Extract the [X, Y] coordinate from the center of the cell holding the provided text.  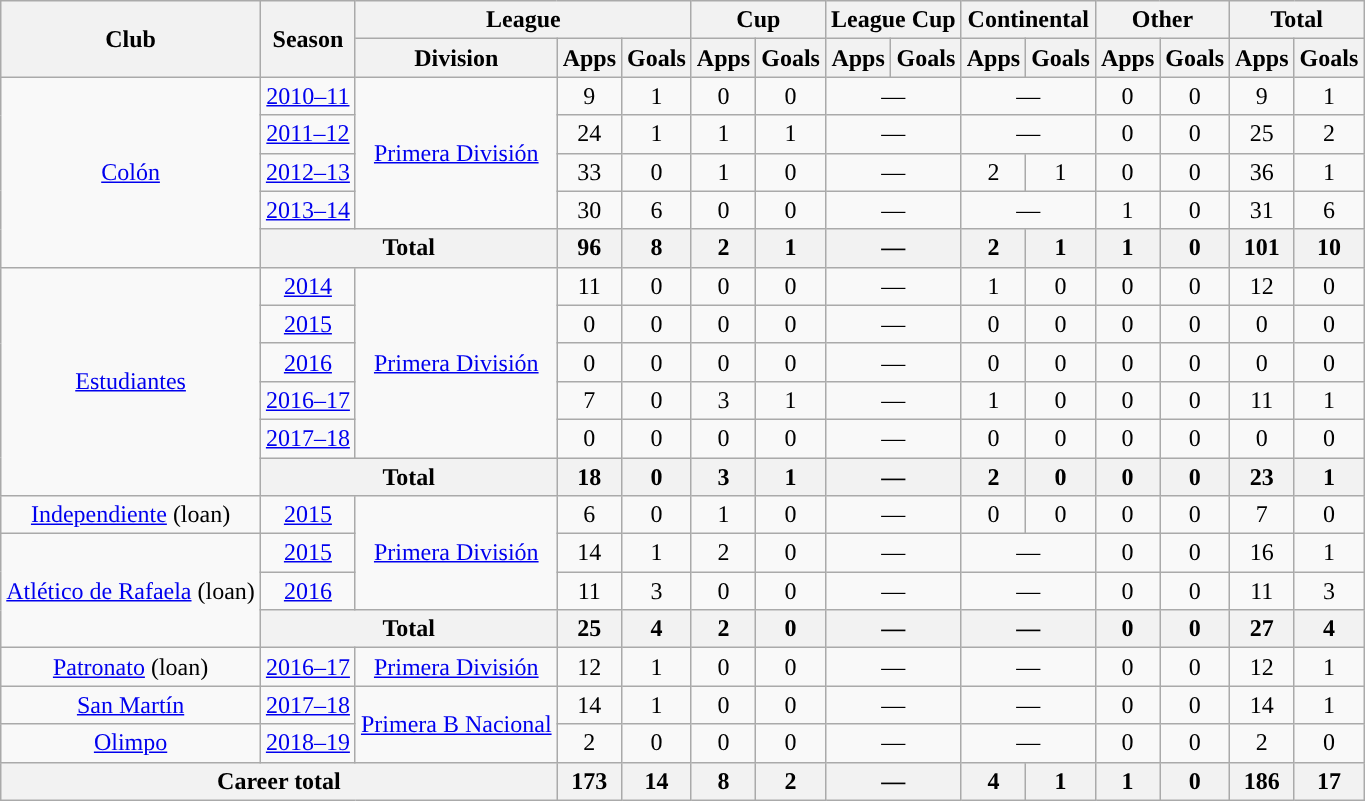
2012–13 [308, 172]
Club [131, 39]
16 [1262, 553]
30 [589, 210]
Other [1162, 20]
Colón [131, 172]
Season [308, 39]
33 [589, 172]
36 [1262, 172]
101 [1262, 248]
24 [589, 134]
Continental [1028, 20]
23 [1262, 477]
League Cup [893, 20]
San Martín [131, 705]
2010–11 [308, 96]
2011–12 [308, 134]
2018–19 [308, 743]
Olimpo [131, 743]
Estudiantes [131, 381]
Career total [279, 781]
10 [1329, 248]
2014 [308, 286]
186 [1262, 781]
League [523, 20]
173 [589, 781]
Primera B Nacional [456, 724]
2013–14 [308, 210]
31 [1262, 210]
Atlético de Rafaela (loan) [131, 591]
96 [589, 248]
Independiente (loan) [131, 515]
18 [589, 477]
Patronato (loan) [131, 667]
Division [456, 58]
27 [1262, 629]
Cup [758, 20]
17 [1329, 781]
